Scan for the cell matching the given text and deliver its [X, Y] coordinate at center. 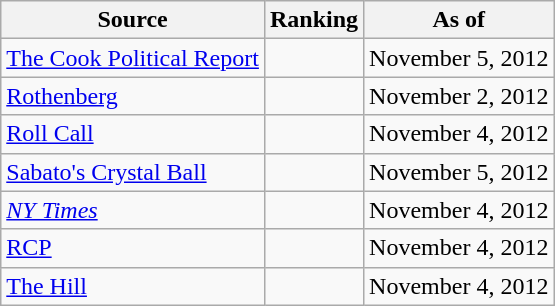
NY Times [133, 210]
The Hill [133, 286]
Rothenberg [133, 96]
Roll Call [133, 134]
Ranking [314, 20]
The Cook Political Report [133, 58]
Sabato's Crystal Ball [133, 172]
Source [133, 20]
November 2, 2012 [459, 96]
RCP [133, 248]
As of [459, 20]
